Detect which cell encompasses the target text, then output its [x, y] center coordinate. 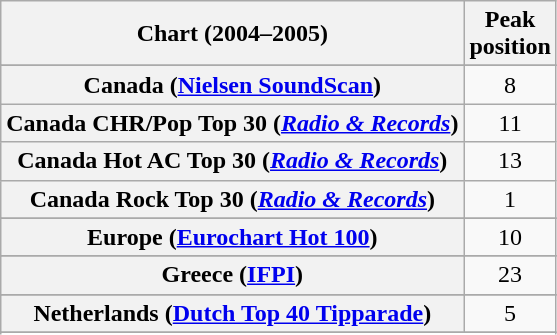
Canada (Nielsen SoundScan) [232, 85]
Europe (Eurochart Hot 100) [232, 237]
1 [510, 199]
Greece (IFPI) [232, 275]
23 [510, 275]
Canada Rock Top 30 (Radio & Records) [232, 199]
Chart (2004–2005) [232, 34]
11 [510, 123]
13 [510, 161]
Netherlands (Dutch Top 40 Tipparade) [232, 313]
Canada CHR/Pop Top 30 (Radio & Records) [232, 123]
10 [510, 237]
8 [510, 85]
5 [510, 313]
Peakposition [510, 34]
Canada Hot AC Top 30 (Radio & Records) [232, 161]
